Extract the [x, y] coordinate from the center of the cell holding the provided text.  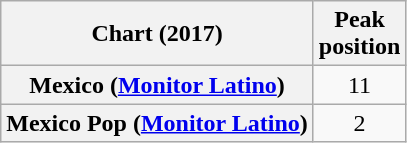
11 [359, 85]
Mexico Pop (Monitor Latino) [158, 123]
Chart (2017) [158, 34]
Mexico (Monitor Latino) [158, 85]
Peakposition [359, 34]
2 [359, 123]
